Detect which cell encompasses the target text, then output its [x, y] center coordinate. 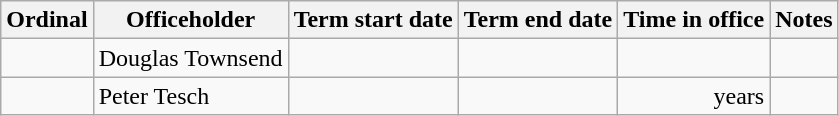
Ordinal [47, 20]
Peter Tesch [190, 96]
Douglas Townsend [190, 58]
Term end date [538, 20]
years [694, 96]
Time in office [694, 20]
Notes [804, 20]
Term start date [373, 20]
Officeholder [190, 20]
